Detect which cell encompasses the target text, then output its (X, Y) center coordinate. 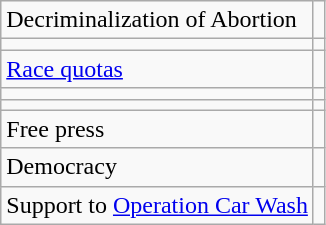
Race quotas (158, 69)
Free press (158, 129)
Decriminalization of Abortion (158, 20)
Democracy (158, 167)
Support to Operation Car Wash (158, 205)
